Search for the cell housing the specified text and yield its [X, Y] center coordinate. 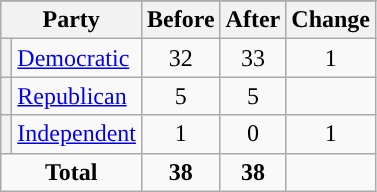
Before [180, 20]
Democratic [77, 58]
After [253, 20]
Total [72, 172]
Independent [77, 134]
Change [331, 20]
Party [72, 20]
33 [253, 58]
Republican [77, 96]
32 [180, 58]
0 [253, 134]
